Capture the cell that displays the provided text and extract its [X, Y] central coordinate. 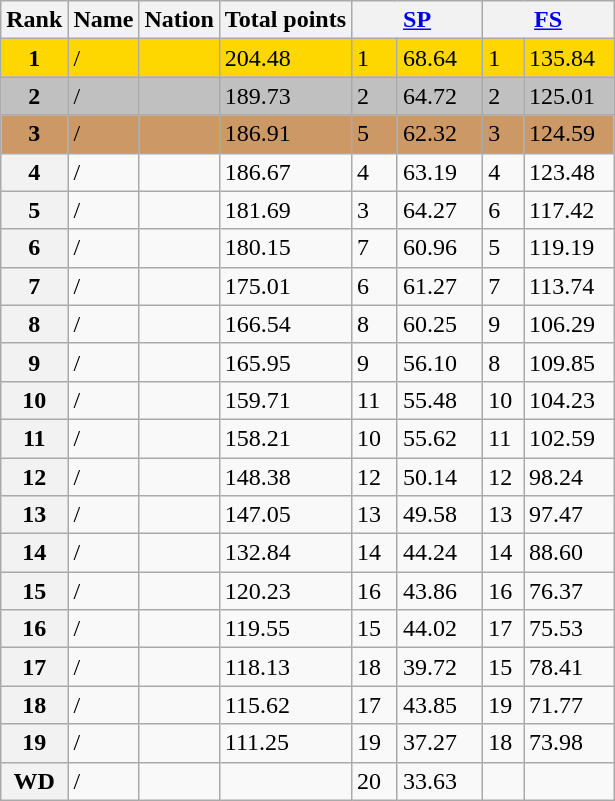
106.29 [569, 324]
55.48 [440, 400]
50.14 [440, 477]
118.13 [285, 667]
135.84 [569, 58]
158.21 [285, 438]
44.24 [440, 553]
147.05 [285, 515]
SP [418, 20]
97.47 [569, 515]
88.60 [569, 553]
49.58 [440, 515]
186.67 [285, 172]
165.95 [285, 362]
56.10 [440, 362]
Name [104, 20]
119.55 [285, 629]
76.37 [569, 591]
20 [375, 781]
124.59 [569, 134]
73.98 [569, 743]
166.54 [285, 324]
71.77 [569, 705]
Rank [34, 20]
Total points [285, 20]
98.24 [569, 477]
Nation [179, 20]
78.41 [569, 667]
204.48 [285, 58]
132.84 [285, 553]
111.25 [285, 743]
63.19 [440, 172]
61.27 [440, 286]
181.69 [285, 210]
64.72 [440, 96]
148.38 [285, 477]
189.73 [285, 96]
117.42 [569, 210]
60.96 [440, 248]
123.48 [569, 172]
39.72 [440, 667]
175.01 [285, 286]
102.59 [569, 438]
60.25 [440, 324]
FS [548, 20]
44.02 [440, 629]
43.86 [440, 591]
64.27 [440, 210]
62.32 [440, 134]
115.62 [285, 705]
180.15 [285, 248]
104.23 [569, 400]
119.19 [569, 248]
55.62 [440, 438]
186.91 [285, 134]
68.64 [440, 58]
125.01 [569, 96]
33.63 [440, 781]
43.85 [440, 705]
WD [34, 781]
109.85 [569, 362]
75.53 [569, 629]
37.27 [440, 743]
159.71 [285, 400]
120.23 [285, 591]
113.74 [569, 286]
